For the text-containing cell, return its midpoint in (x, y) coordinate format. 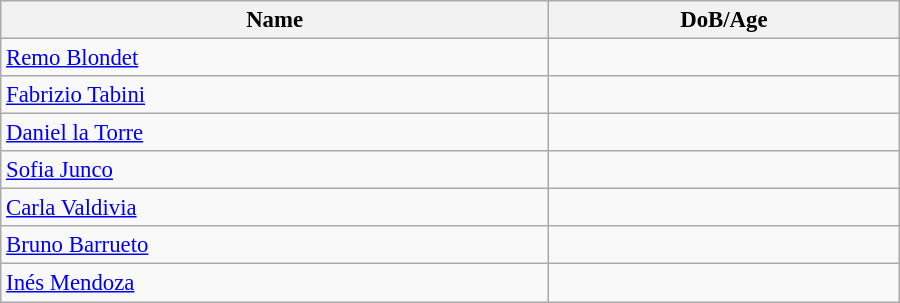
Bruno Barrueto (275, 245)
Remo Blondet (275, 58)
DoB/Age (724, 20)
Carla Valdivia (275, 208)
Daniel la Torre (275, 133)
Name (275, 20)
Inés Mendoza (275, 283)
Fabrizio Tabini (275, 95)
Sofia Junco (275, 170)
